Return the [X, Y] coordinate for the center point of the cell that contains the specified text.  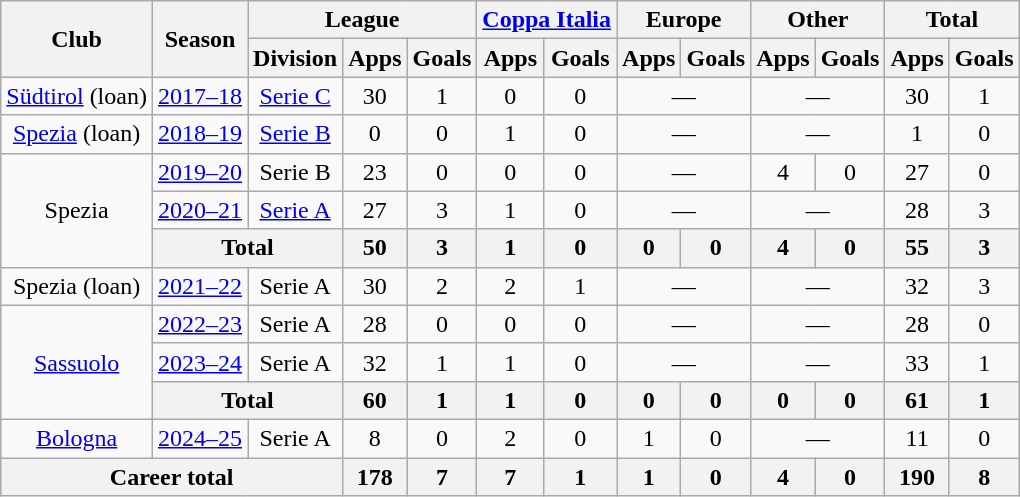
61 [917, 400]
2022–23 [200, 324]
2021–22 [200, 286]
Career total [172, 477]
Bologna [77, 438]
Europe [684, 20]
23 [375, 172]
Sassuolo [77, 362]
Coppa Italia [547, 20]
2017–18 [200, 96]
11 [917, 438]
2020–21 [200, 210]
2023–24 [200, 362]
55 [917, 248]
League [362, 20]
Season [200, 39]
Club [77, 39]
178 [375, 477]
33 [917, 362]
2024–25 [200, 438]
190 [917, 477]
Division [296, 58]
60 [375, 400]
Serie C [296, 96]
2018–19 [200, 134]
2019–20 [200, 172]
Südtirol (loan) [77, 96]
50 [375, 248]
Other [818, 20]
Spezia [77, 210]
